Return the (X, Y) coordinate for the center point of the cell that contains the specified text.  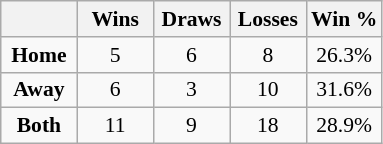
Losses (268, 19)
9 (191, 126)
8 (268, 55)
Home (39, 55)
28.9% (344, 126)
26.3% (344, 55)
Win % (344, 19)
Both (39, 126)
10 (268, 90)
5 (115, 55)
31.6% (344, 90)
3 (191, 90)
11 (115, 126)
18 (268, 126)
Wins (115, 19)
Draws (191, 19)
Away (39, 90)
